Detect which cell encompasses the target text, then output its (x, y) center coordinate. 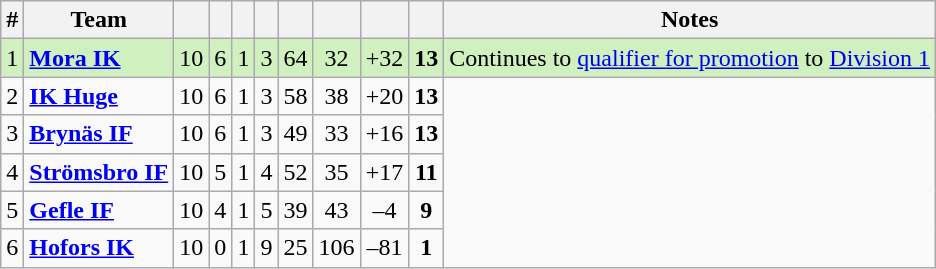
Brynäs IF (99, 134)
38 (336, 96)
Strömsbro IF (99, 172)
–81 (384, 248)
Gefle IF (99, 210)
39 (296, 210)
# (12, 20)
64 (296, 58)
Hofors IK (99, 248)
11 (426, 172)
Team (99, 20)
35 (336, 172)
49 (296, 134)
33 (336, 134)
+17 (384, 172)
43 (336, 210)
Mora IK (99, 58)
Continues to qualifier for promotion to Division 1 (690, 58)
106 (336, 248)
58 (296, 96)
52 (296, 172)
IK Huge (99, 96)
32 (336, 58)
+32 (384, 58)
+20 (384, 96)
–4 (384, 210)
Notes (690, 20)
2 (12, 96)
0 (220, 248)
25 (296, 248)
+16 (384, 134)
